Extract the (X, Y) coordinate from the center of the cell holding the provided text.  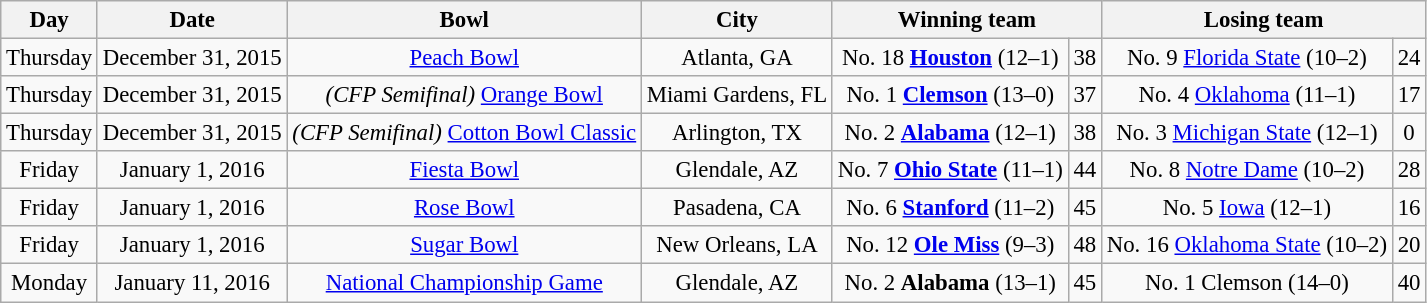
Peach Bowl (464, 58)
No. 18 Houston (12–1) (950, 58)
44 (1084, 170)
40 (1408, 283)
New Orleans, LA (736, 245)
48 (1084, 245)
No. 6 Stanford (11–2) (950, 208)
Atlanta, GA (736, 58)
Monday (50, 283)
20 (1408, 245)
Rose Bowl (464, 208)
No. 5 Iowa (12–1) (1246, 208)
No. 1 Clemson (13–0) (950, 95)
Bowl (464, 20)
City (736, 20)
No. 9 Florida State (10–2) (1246, 58)
Arlington, TX (736, 133)
January 11, 2016 (192, 283)
Miami Gardens, FL (736, 95)
No. 2 Alabama (12–1) (950, 133)
No. 16 Oklahoma State (10–2) (1246, 245)
National Championship Game (464, 283)
No. 8 Notre Dame (10–2) (1246, 170)
Fiesta Bowl (464, 170)
(CFP Semifinal) Orange Bowl (464, 95)
0 (1408, 133)
No. 12 Ole Miss (9–3) (950, 245)
No. 4 Oklahoma (11–1) (1246, 95)
17 (1408, 95)
Date (192, 20)
No. 1 Clemson (14–0) (1246, 283)
37 (1084, 95)
No. 3 Michigan State (12–1) (1246, 133)
Losing team (1263, 20)
Sugar Bowl (464, 245)
No. 2 Alabama (13–1) (950, 283)
16 (1408, 208)
28 (1408, 170)
No. 7 Ohio State (11–1) (950, 170)
24 (1408, 58)
Winning team (966, 20)
Pasadena, CA (736, 208)
(CFP Semifinal) Cotton Bowl Classic (464, 133)
Day (50, 20)
